Find where the given text appears and provide that cell's center as (X, Y) coordinate. 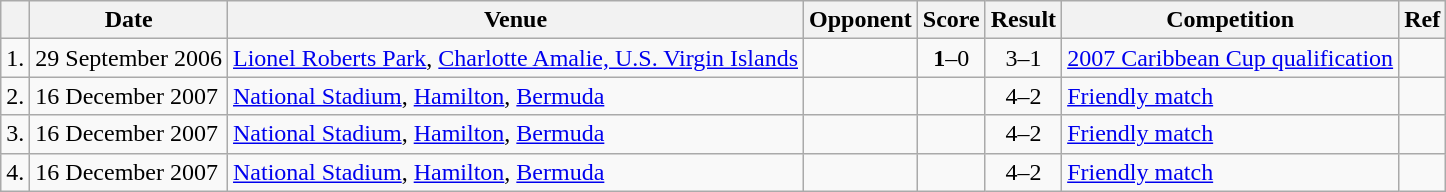
1. (16, 58)
3. (16, 134)
Lionel Roberts Park, Charlotte Amalie, U.S. Virgin Islands (516, 58)
Ref (1422, 20)
Competition (1230, 20)
4. (16, 172)
2007 Caribbean Cup qualification (1230, 58)
Venue (516, 20)
2. (16, 96)
3–1 (1023, 58)
Score (951, 20)
Opponent (861, 20)
Date (129, 20)
29 September 2006 (129, 58)
Result (1023, 20)
1–0 (951, 58)
